Determine the (x, y) coordinate at the center of the cell enclosing the given text.  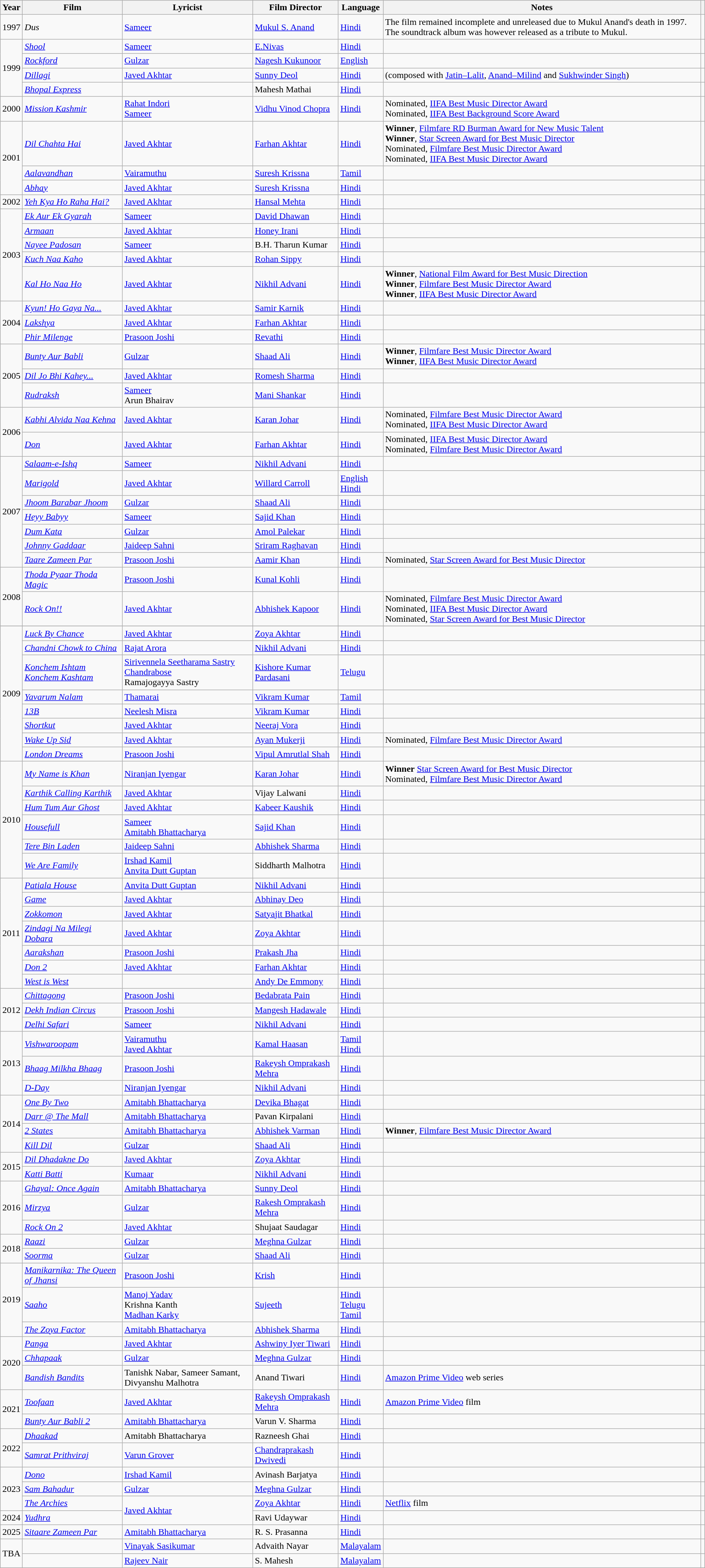
Dus (72, 27)
Konchem Ishtam Konchem Kashtam (72, 672)
SameerArun Bhairav (188, 395)
Chandni Chowk to China (72, 648)
Winner Star Screen Award for Best Music Director Nominated, Filmfare Best Music Director Award (542, 773)
Year (11, 8)
EnglishHindi (361, 483)
London Dreams (72, 754)
Dil Dhadakne Do (72, 1160)
Tere Bin Laden (72, 846)
2006 (11, 432)
Vidhu Vinod Chopra (295, 109)
Mahesh Mathai (295, 89)
Rockford (72, 61)
Saaho (72, 1305)
Kishore Kumar Pardasani (295, 672)
Chhapaak (72, 1358)
Dillagi (72, 75)
Pavan Kirpalani (295, 1117)
Vijay Lalwani (295, 793)
Neeraj Vora (295, 725)
Kabeer Kaushik (295, 807)
Nominated, Filmfare Best Music Director Award Nominated, IIFA Best Music Director Award (542, 420)
Kamal Haasan (295, 1044)
Game (72, 899)
Taare Zameen Par (72, 560)
Zokkomon (72, 914)
TamilHindi (361, 1044)
Rock On!! (72, 609)
1999 (11, 68)
The film remained incomplete and unreleased due to Mukul Anand's death in 1997. The soundtrack album was however released as a tribute to Mukul. (542, 27)
Darr @ The Mall (72, 1117)
Bunty Aur Babli (72, 356)
Rajat Arora (188, 648)
Kal Ho Naa Ho (72, 284)
Vishwaroopam (72, 1044)
Rock On 2 (72, 1227)
Kyun! Ho Gaya Na... (72, 308)
Ek Aur Ek Gyarah (72, 216)
Jhoom Barabar Jhoom (72, 502)
Katti Batti (72, 1174)
2007 (11, 512)
Netflix film (542, 1503)
Anvita Dutt Guptan (188, 885)
Manikarnika: The Queen of Jhansi (72, 1275)
Delhi Safari (72, 1024)
2009 (11, 694)
D-Day (72, 1088)
2019 (11, 1299)
Rakesh Omprakash Mehra (295, 1207)
Johnny Gaddaar (72, 546)
Razneesh Ghai (295, 1436)
Sriram Raghavan (295, 546)
Nayee Padosan (72, 245)
Toofaan (72, 1402)
Yudhra (72, 1518)
Thamarai (188, 697)
Revathi (295, 337)
HindiTeluguTamil (361, 1305)
Sam Bahadur (72, 1489)
Nominated, IIFA Best Music Director AwardNominated, Filmfare Best Music Director Award (542, 444)
2002 (11, 202)
Neelesh Misra (188, 711)
Kuch Naa Kaho (72, 259)
13B (72, 711)
Yavarum Nalam (72, 697)
Aamir Khan (295, 560)
Wake Up Sid (72, 740)
Zindagi Na Milegi Dobara (72, 933)
Soorma (72, 1256)
Kill Dil (72, 1145)
Samir Karnik (295, 308)
Nominated, Filmfare Best Music Director Award (542, 740)
2025 (11, 1532)
Bedabrata Pain (295, 996)
2008 (11, 597)
Bunty Aur Babli 2 (72, 1421)
Abhishek Varman (295, 1131)
The Zoya Factor (72, 1329)
My Name is Khan (72, 773)
Patiala House (72, 885)
Film Director (295, 8)
Mukul S. Anand (295, 27)
Kumaar (188, 1174)
Hansal Mehta (295, 202)
Chandraprakash Dwivedi (295, 1455)
Heyy Babyy (72, 517)
Film (72, 8)
Bhopal Express (72, 89)
Nagesh Kukunoor (295, 61)
Mirzya (72, 1207)
2 States (72, 1131)
Winner, National Film Award for Best Music Direction Winner, Filmfare Best Music Director Award Winner, IIFA Best Music Director Award (542, 284)
S. Mahesh (295, 1560)
2003 (11, 255)
The Archies (72, 1503)
Mangesh Hadawale (295, 1010)
2004 (11, 323)
Dhaakad (72, 1436)
Dono (72, 1475)
2024 (11, 1518)
Yeh Kya Ho Raha Hai? (72, 202)
VairamuthuJaved Akhtar (188, 1044)
Rajeev Nair (188, 1560)
Krish (295, 1275)
2021 (11, 1409)
2016 (11, 1207)
2010 (11, 819)
Vinayak Sasikumar (188, 1546)
Amazon Prime Video web series (542, 1377)
Rudraksh (72, 395)
2018 (11, 1248)
Rohan Sippy (295, 259)
2001 (11, 158)
2014 (11, 1124)
Phir Milenge (72, 337)
TBA (11, 1553)
Ravi Udaywar (295, 1518)
David Dhawan (295, 216)
2023 (11, 1489)
Karthik Calling Karthik (72, 793)
Andy De Emmony (295, 981)
Nominated, IIFA Best Music Director AwardNominated, IIFA Best Background Score Award (542, 109)
Amazon Prime Video film (542, 1402)
West is West (72, 981)
Armaan (72, 230)
Honey Irani (295, 230)
2012 (11, 1010)
(composed with Jatin–Lalit, Anand–Milind and Sukhwinder Singh) (542, 75)
SameerAmitabh Bhattacharya (188, 827)
Notes (542, 8)
Vipul Amrutlal Shah (295, 754)
Nominated, Filmfare Best Music Director AwardNominated, IIFA Best Music Director AwardNominated, Star Screen Award for Best Music Director (542, 609)
2005 (11, 376)
Abhay (72, 187)
Advaith Nayar (295, 1546)
E.Nivas (295, 46)
Satyajit Bhatkal (295, 914)
Bhaag Milkha Bhaag (72, 1068)
Prakash Jha (295, 953)
Sirivennela Seetharama SastryChandraboseRamajogayya Sastry (188, 672)
Mani Shankar (295, 395)
Shortkut (72, 725)
One By Two (72, 1102)
Winner, Filmfare Best Music Director Award (542, 1131)
Bandish Bandits (72, 1377)
Varun Grover (188, 1455)
Panga (72, 1343)
B.H. Tharun Kumar (295, 245)
2013 (11, 1063)
Samrat Prithviraj (72, 1455)
Dekh Indian Circus (72, 1010)
Devika Bhagat (295, 1102)
Luck By Chance (72, 633)
2000 (11, 109)
Nominated, Star Screen Award for Best Music Director (542, 560)
Aalavandhan (72, 173)
Irshad KamilAnvita Dutt Guptan (188, 866)
Language (361, 8)
Kabhi Alvida Naa Kehna (72, 420)
Dum Kata (72, 531)
Housefull (72, 827)
Anand Tiwari (295, 1377)
Telugu (361, 672)
Chittagong (72, 996)
Vairamuthu (188, 173)
Willard Carroll (295, 483)
Sujeeth (295, 1305)
English (361, 61)
2020 (11, 1363)
Raazi (72, 1241)
1997 (11, 27)
Ayan Mukerji (295, 740)
Don (72, 444)
R. S. Prasanna (295, 1532)
We Are Family (72, 866)
Lakshya (72, 323)
Rahat IndoriSameer (188, 109)
2015 (11, 1167)
Ashwiny Iyer Tiwari (295, 1343)
Shool (72, 46)
Siddharth Malhotra (295, 866)
Thoda Pyaar Thoda Magic (72, 580)
Kunal Kohli (295, 580)
Tanishk Nabar, Sameer Samant, Divyanshu Malhotra (188, 1377)
Abhinay Deo (295, 899)
Shujaat Saudagar (295, 1227)
Marigold (72, 483)
Mission Kashmir (72, 109)
Salaam-e-Ishq (72, 464)
Ghayal: Once Again (72, 1188)
Don 2 (72, 967)
Manoj YadavKrishna KanthMadhan Karky (188, 1305)
Amol Palekar (295, 531)
Sitaare Zameen Par (72, 1532)
Dil Jo Bhi Kahey... (72, 376)
Lyricist (188, 8)
Romesh Sharma (295, 376)
Dil Chahta Hai (72, 143)
Aarakshan (72, 953)
Winner, Filmfare Best Music Director Award Winner, IIFA Best Music Director Award (542, 356)
Avinash Barjatya (295, 1475)
2022 (11, 1448)
Varun V. Sharma (295, 1421)
Abhishek Kapoor (295, 609)
Hum Tum Aur Ghost (72, 807)
2011 (11, 933)
Irshad Kamil (188, 1475)
